Pinpoint the cell where the given text exists, returning its (x, y) midpoint coordinate. 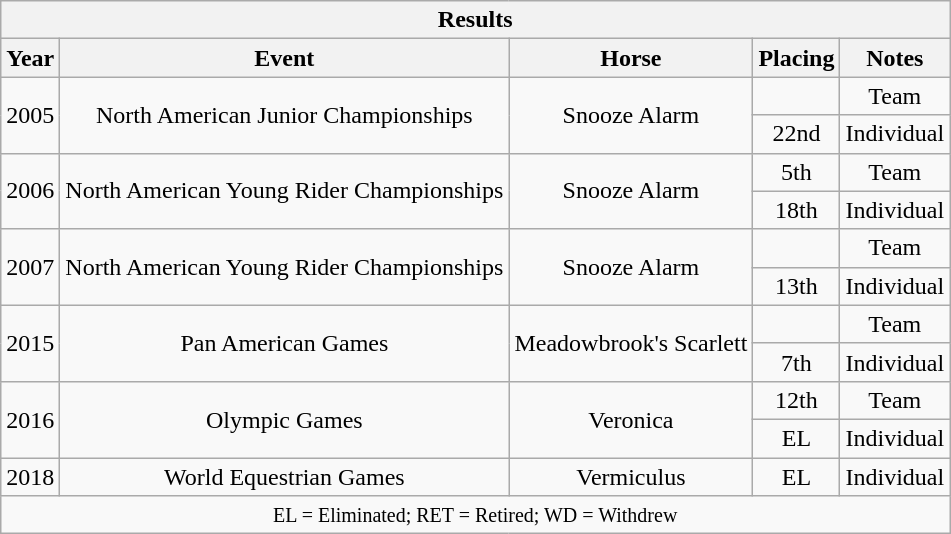
Horse (631, 58)
Results (476, 20)
Veronica (631, 419)
Placing (796, 58)
18th (796, 210)
2005 (30, 115)
12th (796, 400)
Event (284, 58)
Pan American Games (284, 343)
Vermiculus (631, 477)
2007 (30, 267)
Notes (895, 58)
13th (796, 286)
5th (796, 172)
2015 (30, 343)
7th (796, 362)
2006 (30, 191)
World Equestrian Games (284, 477)
Meadowbrook's Scarlett (631, 343)
Year (30, 58)
22nd (796, 134)
2018 (30, 477)
EL = Eliminated; RET = Retired; WD = Withdrew (476, 515)
Olympic Games (284, 419)
North American Junior Championships (284, 115)
2016 (30, 419)
